Return the (x, y) coordinate for the center point of the cell that contains the specified text.  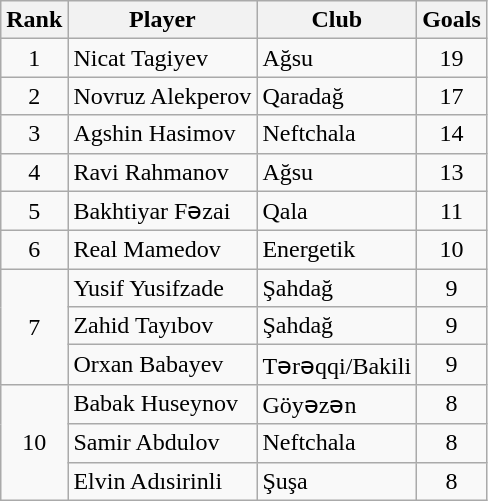
Elvin Adısirinli (162, 481)
Goals (452, 20)
Player (162, 20)
Yusif Yusifzade (162, 288)
Club (337, 20)
Ravi Rahmanov (162, 172)
Nicat Tagiyev (162, 58)
13 (452, 172)
Real Mamedov (162, 250)
Energetik (337, 250)
3 (34, 134)
17 (452, 96)
Şuşa (337, 481)
2 (34, 96)
5 (34, 211)
11 (452, 211)
Qaradağ (337, 96)
Orxan Babayev (162, 365)
1 (34, 58)
Qala (337, 211)
6 (34, 250)
Bakhtiyar Fəzai (162, 211)
Tərəqqi/Bakili (337, 365)
14 (452, 134)
Babak Huseynov (162, 404)
Samir Abdulov (162, 443)
Rank (34, 20)
Novruz Alekperov (162, 96)
Zahid Tayıbov (162, 326)
Agshin Hasimov (162, 134)
19 (452, 58)
4 (34, 172)
Göyəzən (337, 404)
7 (34, 327)
